From the cell containing the given text, extract its center point as (x, y) coordinate. 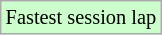
Fastest session lap (81, 17)
